For the text-containing cell, return its midpoint in (x, y) coordinate format. 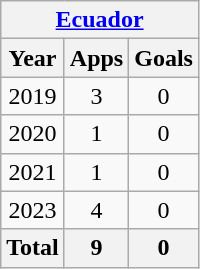
4 (96, 210)
9 (96, 248)
2019 (33, 96)
2021 (33, 172)
3 (96, 96)
Total (33, 248)
Goals (164, 58)
2020 (33, 134)
Ecuador (100, 20)
Apps (96, 58)
2023 (33, 210)
Year (33, 58)
